Determine the (X, Y) coordinate at the center of the cell enclosing the given text.  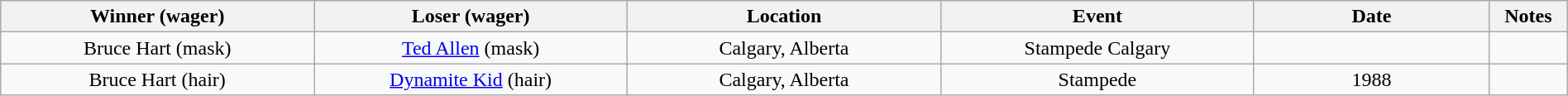
Location (784, 17)
Stampede (1097, 79)
Bruce Hart (hair) (157, 79)
Bruce Hart (mask) (157, 48)
Event (1097, 17)
Dynamite Kid (hair) (471, 79)
1988 (1371, 79)
Date (1371, 17)
Winner (wager) (157, 17)
Notes (1528, 17)
Stampede Calgary (1097, 48)
Ted Allen (mask) (471, 48)
Loser (wager) (471, 17)
